From the cell containing the given text, extract its center point as (x, y) coordinate. 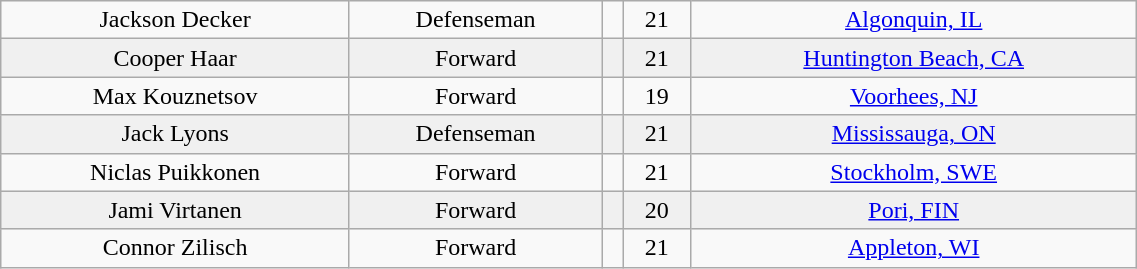
Cooper Haar (176, 58)
Voorhees, NJ (914, 96)
19 (657, 96)
Connor Zilisch (176, 248)
Jackson Decker (176, 20)
Stockholm, SWE (914, 172)
Pori, FIN (914, 210)
Appleton, WI (914, 248)
Huntington Beach, CA (914, 58)
Jami Virtanen (176, 210)
Algonquin, IL (914, 20)
Max Kouznetsov (176, 96)
Niclas Puikkonen (176, 172)
Mississauga, ON (914, 134)
20 (657, 210)
Jack Lyons (176, 134)
